Extract the (X, Y) coordinate from the center of the cell holding the provided text.  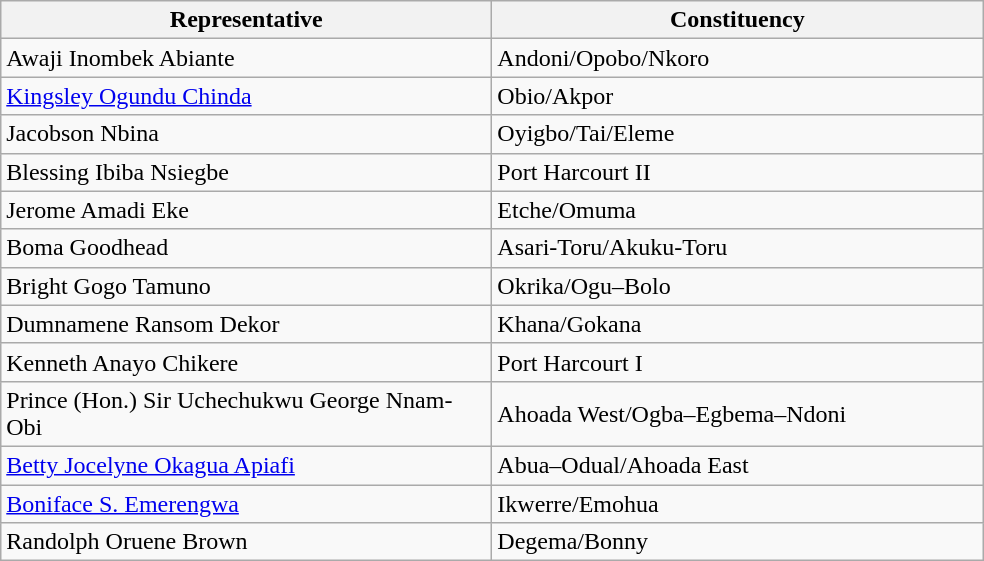
Ahoada West/Ogba–Egbema–Ndoni (738, 414)
Etche/Omuma (738, 210)
Betty Jocelyne Okagua Apiafi (246, 465)
Abua–Odual/Ahoada East (738, 465)
Obio/Akpor (738, 96)
Andoni/Opobo/Nkoro (738, 58)
Jacobson Nbina (246, 134)
Kingsley Ogundu Chinda (246, 96)
Representative (246, 20)
Oyigbo/Tai/Eleme (738, 134)
Boniface S. Emerengwa (246, 503)
Kenneth Anayo Chikere (246, 362)
Okrika/Ogu–Bolo (738, 286)
Jerome Amadi Eke (246, 210)
Bright Gogo Tamuno (246, 286)
Ikwerre/Emohua (738, 503)
Prince (Hon.) Sir Uchechukwu George Nnam-Obi (246, 414)
Asari-Toru/Akuku-Toru (738, 248)
Constituency (738, 20)
Khana/Gokana (738, 324)
Blessing Ibiba Nsiegbe (246, 172)
Randolph Oruene Brown (246, 542)
Port Harcourt I (738, 362)
Port Harcourt II (738, 172)
Degema/Bonny (738, 542)
Boma Goodhead (246, 248)
Dumnamene Ransom Dekor (246, 324)
Awaji Inombek Abiante (246, 58)
